Provide the [x, y] coordinate of the cell's center where the given text is located.  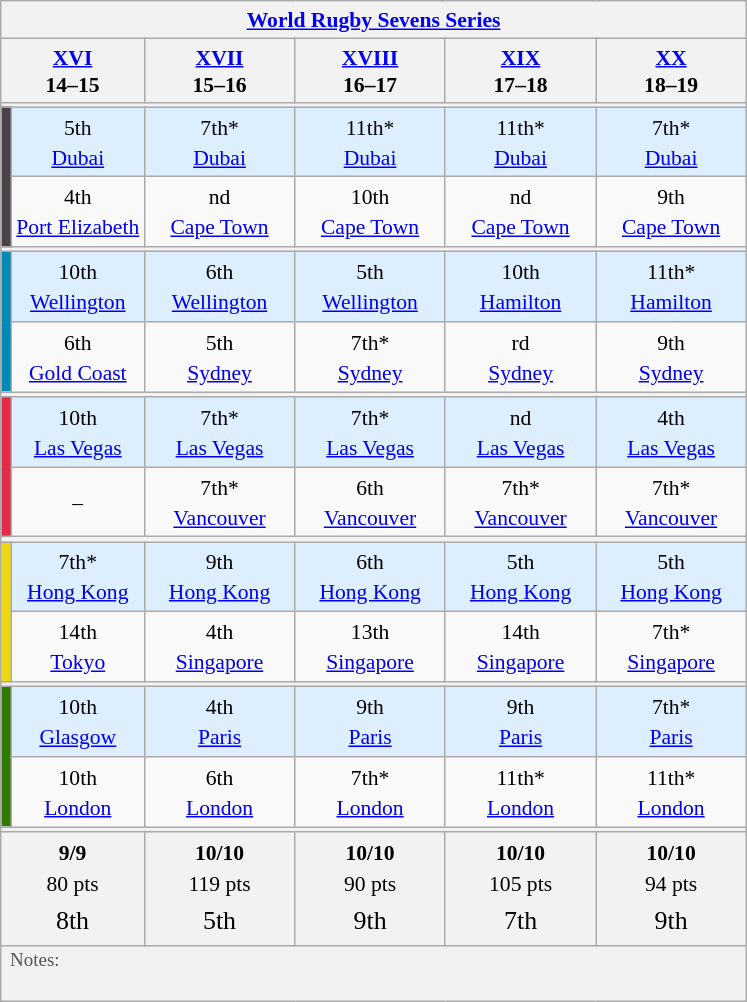
7th* Singapore [672, 647]
XVIII16–17 [370, 70]
13th Singapore [370, 647]
6th Vancouver [370, 502]
4th Port Elizabeth [78, 212]
10th Las Vegas [78, 432]
6th Gold Coast [78, 357]
14th Tokyo [78, 647]
4th Singapore [220, 647]
10/10 105 pts 7th [520, 889]
10/10 94 pts 9th [672, 889]
rd Sydney [520, 357]
5th Dubai [78, 142]
7th* Sydney [370, 357]
5th Wellington [370, 287]
10th Glasgow [78, 722]
7th* Paris [672, 722]
6th London [220, 792]
10/10 90 pts 9th [370, 889]
10th Cape Town [370, 212]
– [78, 502]
World Rugby Sevens Series [374, 20]
10th Wellington [78, 287]
11th* Hamilton [672, 287]
nd Las Vegas [520, 432]
10/10 119 pts 5th [220, 889]
10th Hamilton [520, 287]
9th Hong Kong [220, 577]
10th London [78, 792]
9th Sydney [672, 357]
4th Paris [220, 722]
9th Cape Town [672, 212]
4th Las Vegas [672, 432]
14th Singapore [520, 647]
6th Hong Kong [370, 577]
6th Wellington [220, 287]
9/980 pts8th [73, 889]
XVI14–15 [73, 70]
7th* Hong Kong [78, 577]
5th Sydney [220, 357]
XVII15–16 [220, 70]
XIX17–18 [520, 70]
7th* London [370, 792]
XX18–19 [672, 70]
